Search for the cell housing the specified text and yield its [x, y] center coordinate. 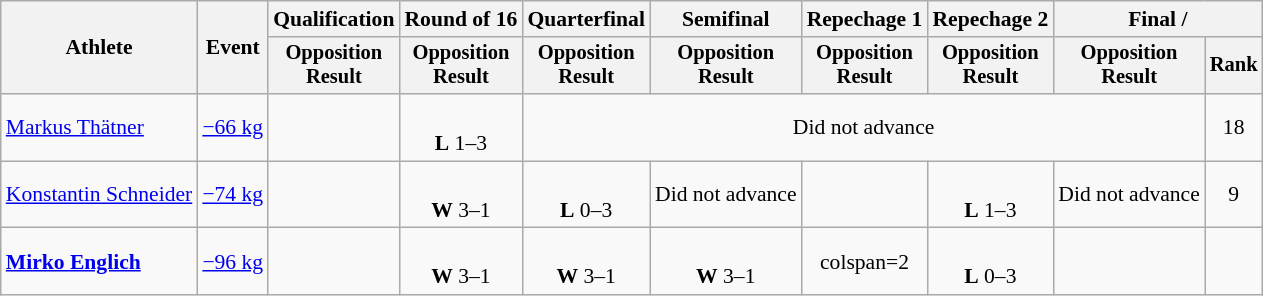
−96 kg [232, 262]
Konstantin Schneider [100, 194]
Rank [1234, 66]
Round of 16 [460, 19]
Athlete [100, 48]
Final / [1158, 19]
−66 kg [232, 128]
Qualification [334, 19]
Mirko Englich [100, 262]
Quarterfinal [586, 19]
18 [1234, 128]
Repechage 1 [865, 19]
colspan=2 [865, 262]
Semifinal [726, 19]
Markus Thätner [100, 128]
−74 kg [232, 194]
Repechage 2 [990, 19]
Event [232, 48]
9 [1234, 194]
